Determine the (x, y) coordinate at the center of the cell enclosing the given text.  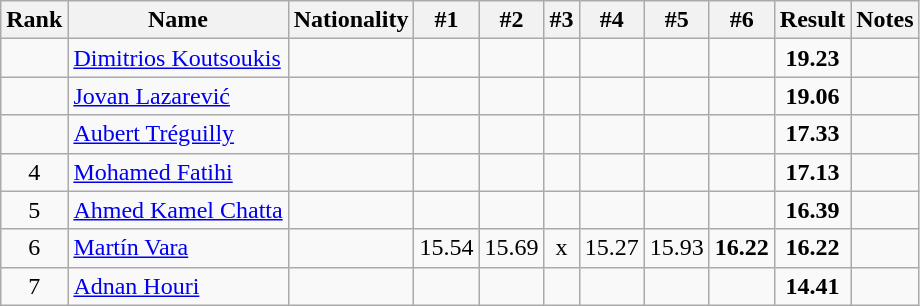
#1 (446, 20)
Ahmed Kamel Chatta (178, 210)
15.54 (446, 248)
Aubert Tréguilly (178, 134)
Dimitrios Koutsoukis (178, 58)
Nationality (351, 20)
#6 (742, 20)
4 (34, 172)
#4 (612, 20)
Rank (34, 20)
Mohamed Fatihi (178, 172)
15.93 (676, 248)
17.33 (812, 134)
15.69 (512, 248)
6 (34, 248)
19.06 (812, 96)
19.23 (812, 58)
Adnan Houri (178, 286)
Result (812, 20)
Name (178, 20)
#5 (676, 20)
15.27 (612, 248)
#3 (562, 20)
5 (34, 210)
Notes (885, 20)
#2 (512, 20)
x (562, 248)
Jovan Lazarević (178, 96)
7 (34, 286)
17.13 (812, 172)
14.41 (812, 286)
16.39 (812, 210)
Martín Vara (178, 248)
